From the cell containing the given text, extract its center point as [x, y] coordinate. 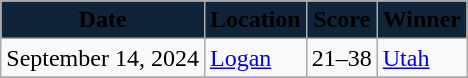
Utah [422, 58]
21–38 [342, 58]
Winner [422, 20]
Date [103, 20]
Score [342, 20]
September 14, 2024 [103, 58]
Logan [255, 58]
Location [255, 20]
